Find where the given text appears and provide that cell's center as [X, Y] coordinate. 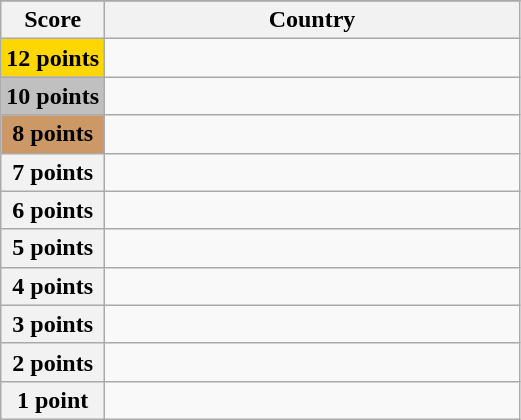
10 points [53, 96]
4 points [53, 286]
Country [312, 20]
5 points [53, 248]
1 point [53, 400]
Score [53, 20]
8 points [53, 134]
3 points [53, 324]
6 points [53, 210]
7 points [53, 172]
2 points [53, 362]
12 points [53, 58]
